Detect which cell encompasses the target text, then output its (X, Y) center coordinate. 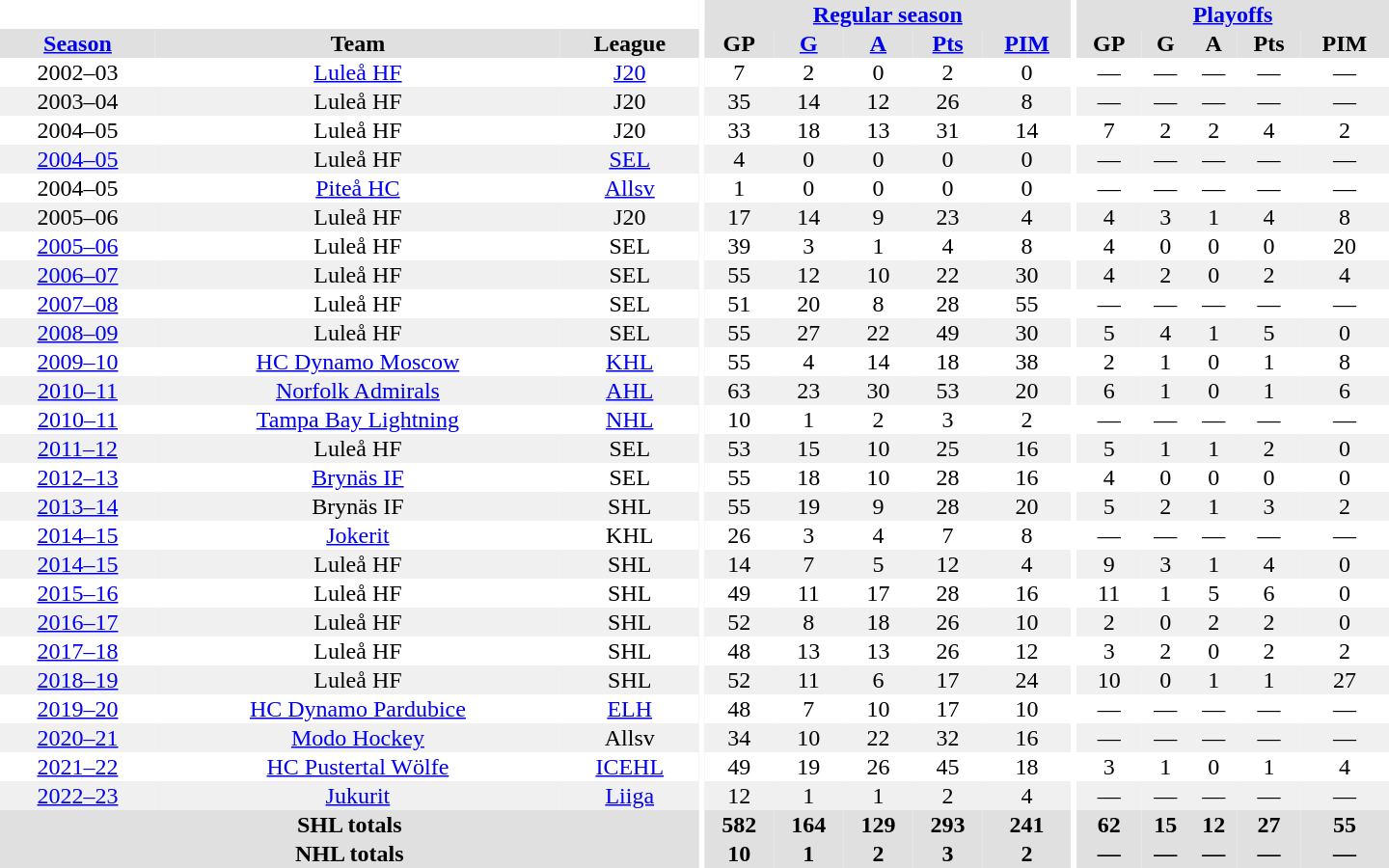
HC Dynamo Pardubice (358, 709)
39 (739, 246)
Playoffs (1233, 14)
HC Dynamo Moscow (358, 362)
2008–09 (77, 333)
2015–16 (77, 593)
Jukurit (358, 796)
SHL totals (349, 825)
2013–14 (77, 506)
NHL totals (349, 854)
ELH (630, 709)
2022–23 (77, 796)
63 (739, 391)
Tampa Bay Lightning (358, 420)
2006–07 (77, 275)
62 (1109, 825)
Liiga (630, 796)
35 (739, 101)
45 (948, 767)
2007–08 (77, 304)
2003–04 (77, 101)
34 (739, 738)
129 (878, 825)
League (630, 43)
582 (739, 825)
Jokerit (358, 535)
2020–21 (77, 738)
Team (358, 43)
33 (739, 130)
32 (948, 738)
2009–10 (77, 362)
2011–12 (77, 448)
2016–17 (77, 622)
31 (948, 130)
25 (948, 448)
Modo Hockey (358, 738)
2002–03 (77, 72)
2021–22 (77, 767)
Season (77, 43)
Norfolk Admirals (358, 391)
38 (1027, 362)
AHL (630, 391)
Regular season (887, 14)
2017–18 (77, 651)
164 (808, 825)
24 (1027, 680)
NHL (630, 420)
51 (739, 304)
HC Pustertal Wölfe (358, 767)
Piteå HC (358, 188)
ICEHL (630, 767)
2019–20 (77, 709)
2012–13 (77, 477)
2018–19 (77, 680)
241 (1027, 825)
293 (948, 825)
